Return the [x, y] coordinate for the center point of the cell that contains the specified text.  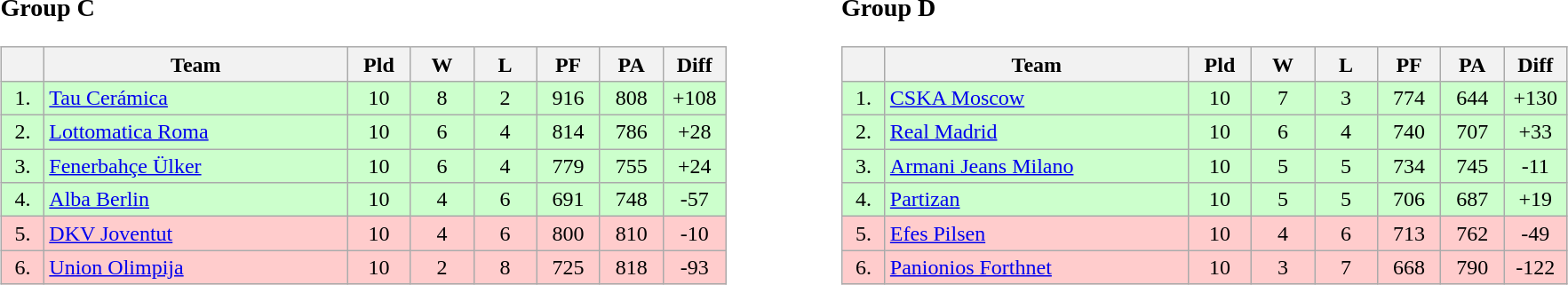
Real Madrid [1036, 132]
Lottomatica Roma [195, 132]
+19 [1535, 200]
+24 [695, 166]
-11 [1535, 166]
Union Olimpija [195, 267]
786 [631, 132]
Tau Cerámica [195, 98]
808 [631, 98]
691 [569, 200]
+33 [1535, 132]
Alba Berlin [195, 200]
748 [631, 200]
725 [569, 267]
916 [569, 98]
713 [1409, 234]
Fenerbahçe Ülker [195, 166]
740 [1409, 132]
+108 [695, 98]
745 [1473, 166]
-57 [695, 200]
779 [569, 166]
790 [1473, 267]
+130 [1535, 98]
668 [1409, 267]
644 [1473, 98]
Efes Pilsen [1036, 234]
755 [631, 166]
-122 [1535, 267]
774 [1409, 98]
-93 [695, 267]
Armani Jeans Milano [1036, 166]
762 [1473, 234]
707 [1473, 132]
800 [569, 234]
818 [631, 267]
DKV Joventut [195, 234]
734 [1409, 166]
Panionios Forthnet [1036, 267]
CSKA Moscow [1036, 98]
Partizan [1036, 200]
+28 [695, 132]
706 [1409, 200]
814 [569, 132]
-10 [695, 234]
-49 [1535, 234]
687 [1473, 200]
810 [631, 234]
